Search for the cell housing the specified text and yield its [X, Y] center coordinate. 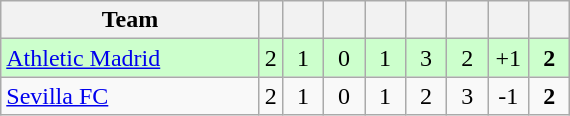
+1 [508, 58]
Team [130, 20]
-1 [508, 96]
Athletic Madrid [130, 58]
Sevilla FC [130, 96]
